Return the [x, y] coordinate for the center point of the cell that contains the specified text.  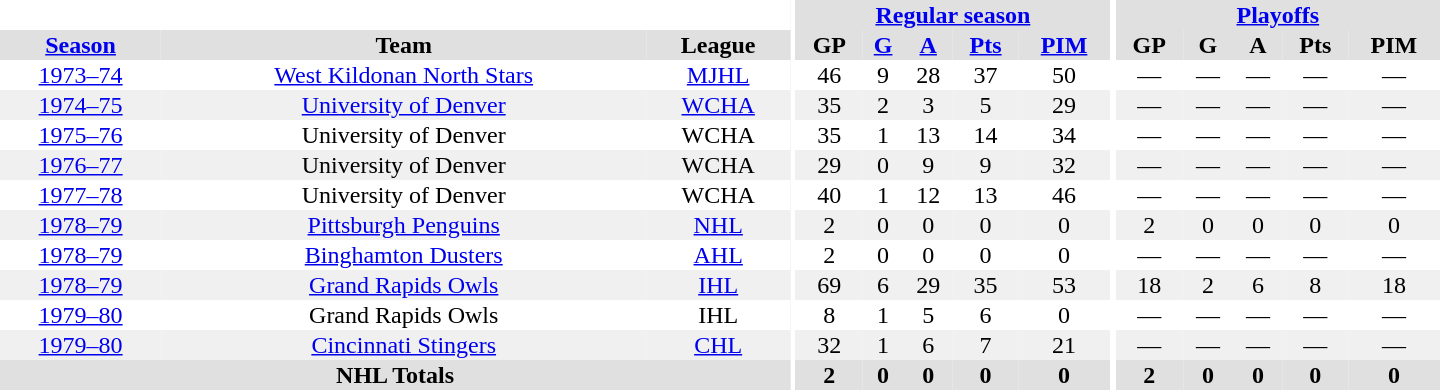
34 [1064, 135]
69 [830, 285]
NHL [718, 225]
53 [1064, 285]
14 [986, 135]
CHL [718, 345]
1973–74 [80, 75]
Season [80, 45]
3 [928, 105]
1977–78 [80, 195]
50 [1064, 75]
AHL [718, 255]
21 [1064, 345]
1974–75 [80, 105]
37 [986, 75]
Regular season [953, 15]
Playoffs [1278, 15]
Cincinnati Stingers [404, 345]
1975–76 [80, 135]
40 [830, 195]
12 [928, 195]
Binghamton Dusters [404, 255]
1976–77 [80, 165]
NHL Totals [395, 375]
MJHL [718, 75]
7 [986, 345]
28 [928, 75]
West Kildonan North Stars [404, 75]
Pittsburgh Penguins [404, 225]
League [718, 45]
Team [404, 45]
